For the text-containing cell, return its midpoint in [x, y] coordinate format. 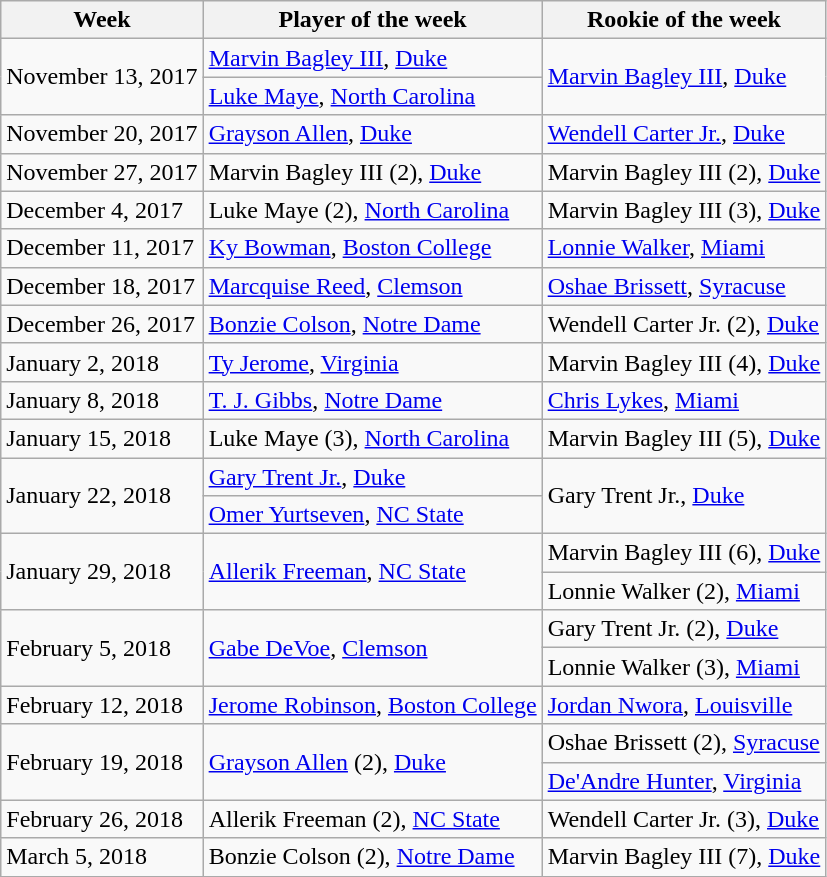
December 26, 2017 [102, 324]
January 15, 2018 [102, 438]
Luke Maye (3), North Carolina [372, 438]
November 27, 2017 [102, 172]
Luke Maye (2), North Carolina [372, 210]
Lonnie Walker, Miami [684, 248]
De'Andre Hunter, Virginia [684, 781]
November 13, 2017 [102, 77]
March 5, 2018 [102, 857]
Bonzie Colson (2), Notre Dame [372, 857]
November 20, 2017 [102, 134]
Luke Maye, North Carolina [372, 96]
Lonnie Walker (3), Miami [684, 667]
December 4, 2017 [102, 210]
Chris Lykes, Miami [684, 400]
Gary Trent Jr. (2), Duke [684, 629]
February 5, 2018 [102, 648]
Marvin Bagley III (5), Duke [684, 438]
Jordan Nwora, Louisville [684, 705]
Player of the week [372, 20]
Bonzie Colson, Notre Dame [372, 324]
December 18, 2017 [102, 286]
Marvin Bagley III (3), Duke [684, 210]
Ty Jerome, Virginia [372, 362]
Marvin Bagley III (6), Duke [684, 553]
Oshae Brissett (2), Syracuse [684, 743]
January 29, 2018 [102, 572]
Grayson Allen (2), Duke [372, 762]
Grayson Allen, Duke [372, 134]
Lonnie Walker (2), Miami [684, 591]
Ky Bowman, Boston College [372, 248]
Week [102, 20]
January 2, 2018 [102, 362]
Marvin Bagley III (4), Duke [684, 362]
February 19, 2018 [102, 762]
Wendell Carter Jr. (2), Duke [684, 324]
Marcquise Reed, Clemson [372, 286]
Wendell Carter Jr. (3), Duke [684, 819]
Gabe DeVoe, Clemson [372, 648]
Oshae Brissett, Syracuse [684, 286]
February 12, 2018 [102, 705]
Marvin Bagley III (7), Duke [684, 857]
February 26, 2018 [102, 819]
December 11, 2017 [102, 248]
Jerome Robinson, Boston College [372, 705]
January 22, 2018 [102, 496]
Allerik Freeman, NC State [372, 572]
Rookie of the week [684, 20]
Wendell Carter Jr., Duke [684, 134]
Allerik Freeman (2), NC State [372, 819]
T. J. Gibbs, Notre Dame [372, 400]
Omer Yurtseven, NC State [372, 515]
January 8, 2018 [102, 400]
